Determine the [x, y] coordinate at the center of the cell enclosing the given text.  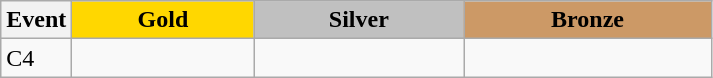
C4 [36, 58]
Gold [163, 20]
Silver [359, 20]
Bronze [588, 20]
Event [36, 20]
